Identify which cell holds the provided text, then report its [x, y] central coordinate. 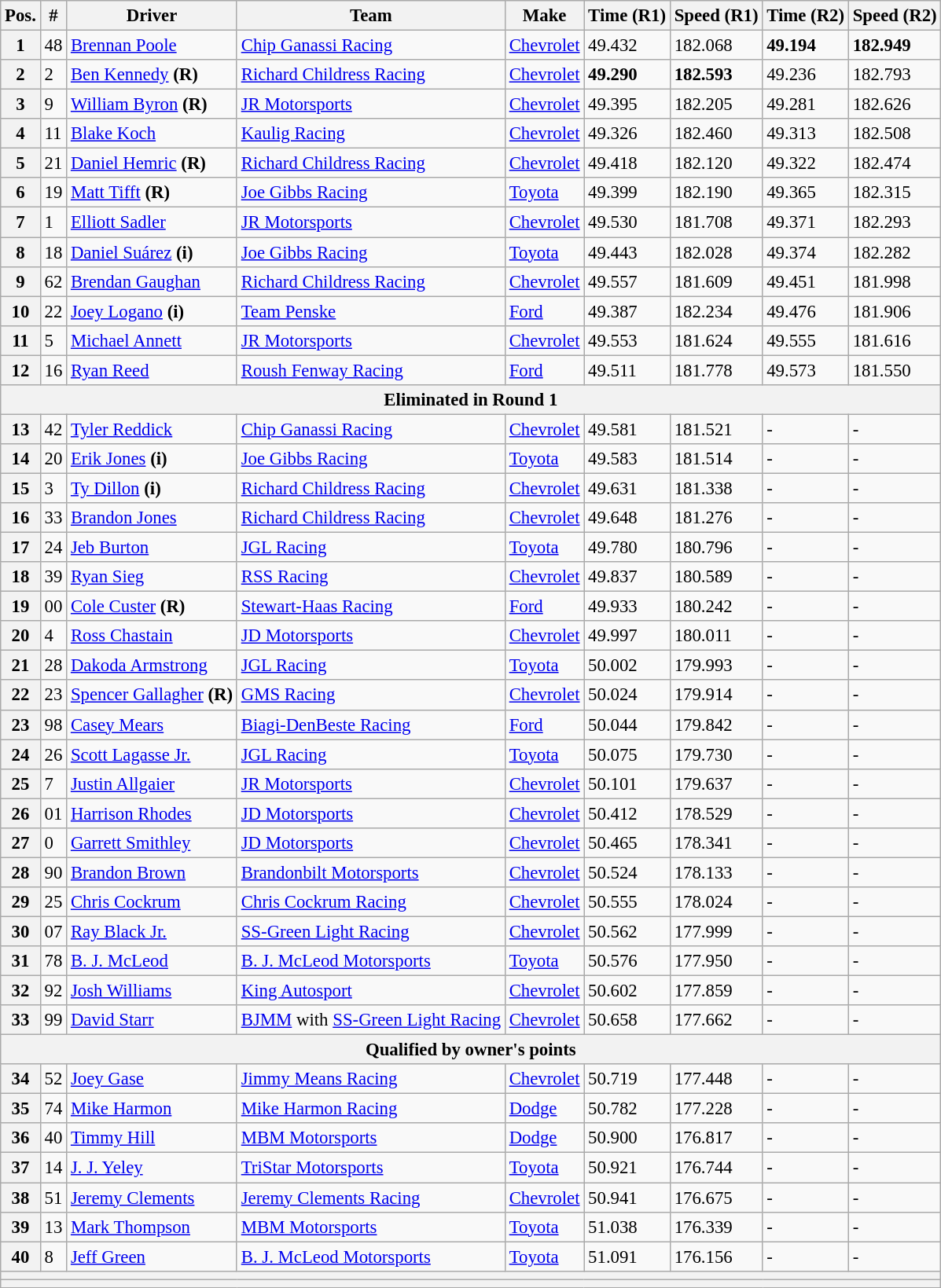
B. J. McLeod [153, 961]
177.859 [716, 991]
181.276 [716, 518]
Daniel Suárez (i) [153, 252]
49.631 [627, 488]
50.465 [627, 843]
181.778 [716, 370]
Ryan Reed [153, 370]
Jimmy Means Racing [371, 1079]
179.842 [716, 725]
181.609 [716, 281]
Time (R1) [627, 16]
Dakoda Armstrong [153, 666]
49.555 [806, 340]
Timmy Hill [153, 1139]
74 [53, 1109]
49.326 [627, 134]
182.626 [895, 105]
178.529 [716, 813]
182.460 [716, 134]
49.374 [806, 252]
Michael Annett [153, 340]
00 [53, 607]
Jeb Burton [153, 548]
Brendan Gaughan [153, 281]
182.793 [895, 75]
179.914 [716, 695]
49.581 [627, 429]
Ben Kennedy (R) [153, 75]
52 [53, 1079]
50.555 [627, 902]
Justin Allgaier [153, 783]
37 [20, 1168]
Joey Gase [153, 1079]
Make [544, 16]
49.443 [627, 252]
BJMM with SS-Green Light Racing [371, 1020]
49.322 [806, 163]
182.028 [716, 252]
50.658 [627, 1020]
Daniel Hemric (R) [153, 163]
Garrett Smithley [153, 843]
27 [20, 843]
Speed (R2) [895, 16]
182.120 [716, 163]
49.997 [627, 636]
Qualified by owner's points [471, 1050]
182.474 [895, 163]
Kaulig Racing [371, 134]
182.593 [716, 75]
Team [371, 16]
Mark Thompson [153, 1227]
50.412 [627, 813]
49.530 [627, 222]
90 [53, 872]
180.589 [716, 577]
182.293 [895, 222]
49.399 [627, 193]
177.662 [716, 1020]
181.906 [895, 311]
Scott Lagasse Jr. [153, 754]
51.091 [627, 1257]
49.387 [627, 311]
181.514 [716, 459]
RSS Racing [371, 577]
178.133 [716, 872]
62 [53, 281]
Cole Custer (R) [153, 607]
49.511 [627, 370]
Elliott Sadler [153, 222]
Chris Cockrum [153, 902]
180.011 [716, 636]
31 [20, 961]
Roush Fenway Racing [371, 370]
49.236 [806, 75]
181.338 [716, 488]
176.156 [716, 1257]
Mike Harmon Racing [371, 1109]
Brandon Brown [153, 872]
Mike Harmon [153, 1109]
34 [20, 1079]
176.817 [716, 1139]
William Byron (R) [153, 105]
Ross Chastain [153, 636]
Pos. [20, 16]
49.553 [627, 340]
49.281 [806, 105]
Jeff Green [153, 1257]
Jeremy Clements Racing [371, 1198]
177.999 [716, 931]
50.782 [627, 1109]
179.637 [716, 783]
49.365 [806, 193]
Spencer Gallagher (R) [153, 695]
50.562 [627, 931]
92 [53, 991]
# [53, 16]
Brandonbilt Motorsports [371, 872]
01 [53, 813]
49.648 [627, 518]
181.521 [716, 429]
78 [53, 961]
10 [20, 311]
Time (R2) [806, 16]
50.719 [627, 1079]
38 [20, 1198]
42 [53, 429]
176.744 [716, 1168]
49.395 [627, 105]
49.573 [806, 370]
179.993 [716, 666]
50.044 [627, 725]
Blake Koch [153, 134]
07 [53, 931]
36 [20, 1139]
49.432 [627, 46]
181.616 [895, 340]
181.998 [895, 281]
50.002 [627, 666]
30 [20, 931]
Josh Williams [153, 991]
GMS Racing [371, 695]
177.448 [716, 1079]
182.282 [895, 252]
Biagi-DenBeste Racing [371, 725]
176.339 [716, 1227]
50.602 [627, 991]
Tyler Reddick [153, 429]
12 [20, 370]
Chris Cockrum Racing [371, 902]
50.941 [627, 1198]
29 [20, 902]
Ty Dillon (i) [153, 488]
182.949 [895, 46]
17 [20, 548]
King Autosport [371, 991]
182.315 [895, 193]
51 [53, 1198]
49.837 [627, 577]
49.780 [627, 548]
48 [53, 46]
Speed (R1) [716, 16]
50.921 [627, 1168]
Jeremy Clements [153, 1198]
49.290 [627, 75]
50.900 [627, 1139]
32 [20, 991]
6 [20, 193]
178.024 [716, 902]
Erik Jones (i) [153, 459]
Matt Tifft (R) [153, 193]
99 [53, 1020]
180.242 [716, 607]
49.194 [806, 46]
Eliminated in Round 1 [471, 400]
50.524 [627, 872]
49.371 [806, 222]
0 [53, 843]
Team Penske [371, 311]
181.550 [895, 370]
182.234 [716, 311]
49.418 [627, 163]
Harrison Rhodes [153, 813]
50.024 [627, 695]
182.068 [716, 46]
49.451 [806, 281]
98 [53, 725]
TriStar Motorsports [371, 1168]
178.341 [716, 843]
Brandon Jones [153, 518]
177.228 [716, 1109]
49.557 [627, 281]
181.708 [716, 222]
Joey Logano (i) [153, 311]
Brennan Poole [153, 46]
49.476 [806, 311]
Ryan Sieg [153, 577]
51.038 [627, 1227]
J. J. Yeley [153, 1168]
50.101 [627, 783]
182.190 [716, 193]
SS-Green Light Racing [371, 931]
Driver [153, 16]
182.508 [895, 134]
Stewart-Haas Racing [371, 607]
49.933 [627, 607]
49.313 [806, 134]
David Starr [153, 1020]
Ray Black Jr. [153, 931]
176.675 [716, 1198]
177.950 [716, 961]
50.576 [627, 961]
182.205 [716, 105]
179.730 [716, 754]
50.075 [627, 754]
181.624 [716, 340]
180.796 [716, 548]
35 [20, 1109]
15 [20, 488]
49.583 [627, 459]
Casey Mears [153, 725]
